Output the (X, Y) coordinate of the center of the cell containing the given text.  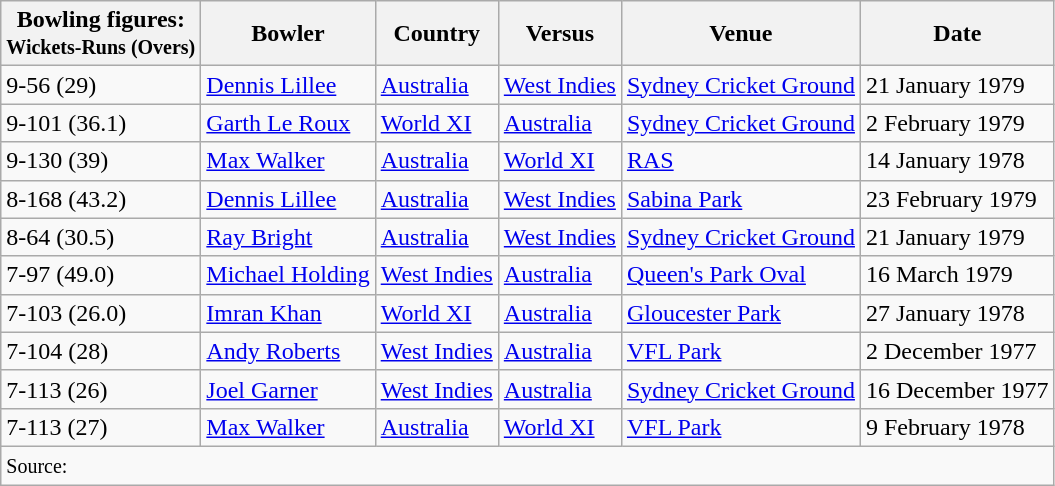
7-113 (26) (101, 389)
16 December 1977 (957, 389)
7-113 (27) (101, 427)
2 December 1977 (957, 351)
Sabina Park (740, 199)
Bowler (288, 34)
9-101 (36.1) (101, 123)
9 February 1978 (957, 427)
8-168 (43.2) (101, 199)
23 February 1979 (957, 199)
Bowling figures:Wickets-Runs (Overs) (101, 34)
Gloucester Park (740, 313)
Country (436, 34)
9-130 (39) (101, 161)
Michael Holding (288, 275)
9-56 (29) (101, 85)
7-104 (28) (101, 351)
27 January 1978 (957, 313)
Joel Garner (288, 389)
7-103 (26.0) (101, 313)
Andy Roberts (288, 351)
Queen's Park Oval (740, 275)
Source: (528, 465)
Date (957, 34)
7-97 (49.0) (101, 275)
16 March 1979 (957, 275)
14 January 1978 (957, 161)
Ray Bright (288, 237)
Venue (740, 34)
Imran Khan (288, 313)
8-64 (30.5) (101, 237)
RAS (740, 161)
2 February 1979 (957, 123)
Garth Le Roux (288, 123)
Versus (560, 34)
